Identify which cell holds the provided text, then report its [X, Y] central coordinate. 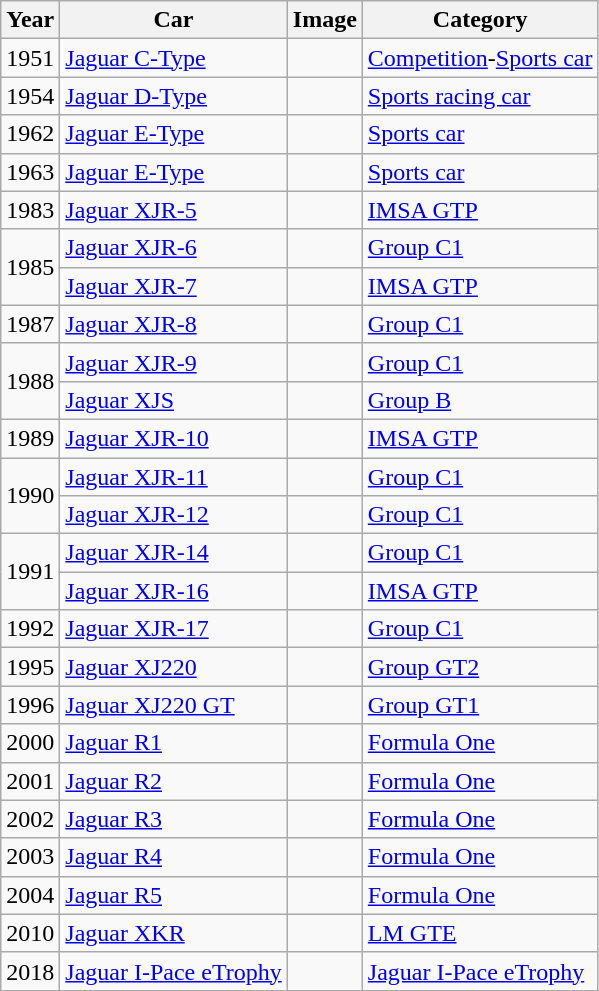
Jaguar C-Type [174, 58]
Jaguar R3 [174, 819]
Jaguar XJR-12 [174, 515]
Jaguar XJR-16 [174, 591]
Jaguar XJR-5 [174, 210]
Sports racing car [480, 96]
Year [30, 20]
Jaguar R2 [174, 781]
2001 [30, 781]
Competition-Sports car [480, 58]
Group GT2 [480, 667]
1995 [30, 667]
1951 [30, 58]
Image [324, 20]
Jaguar XJR-7 [174, 286]
Jaguar R1 [174, 743]
Jaguar XJS [174, 400]
1983 [30, 210]
Jaguar R5 [174, 895]
1988 [30, 381]
Group B [480, 400]
Jaguar XJR-8 [174, 324]
1991 [30, 572]
1954 [30, 96]
1992 [30, 629]
LM GTE [480, 933]
1987 [30, 324]
Jaguar R4 [174, 857]
Jaguar D-Type [174, 96]
2000 [30, 743]
Group GT1 [480, 705]
1985 [30, 267]
2002 [30, 819]
1989 [30, 438]
2018 [30, 971]
2003 [30, 857]
1963 [30, 172]
Jaguar XKR [174, 933]
Jaguar XJR-10 [174, 438]
2004 [30, 895]
1962 [30, 134]
Jaguar XJR-11 [174, 477]
Jaguar XJR-14 [174, 553]
Jaguar XJR-9 [174, 362]
1996 [30, 705]
Jaguar XJ220 GT [174, 705]
Jaguar XJR-17 [174, 629]
Jaguar XJR-6 [174, 248]
Car [174, 20]
2010 [30, 933]
1990 [30, 496]
Category [480, 20]
Jaguar XJ220 [174, 667]
